For the text-containing cell, return its midpoint in [X, Y] coordinate format. 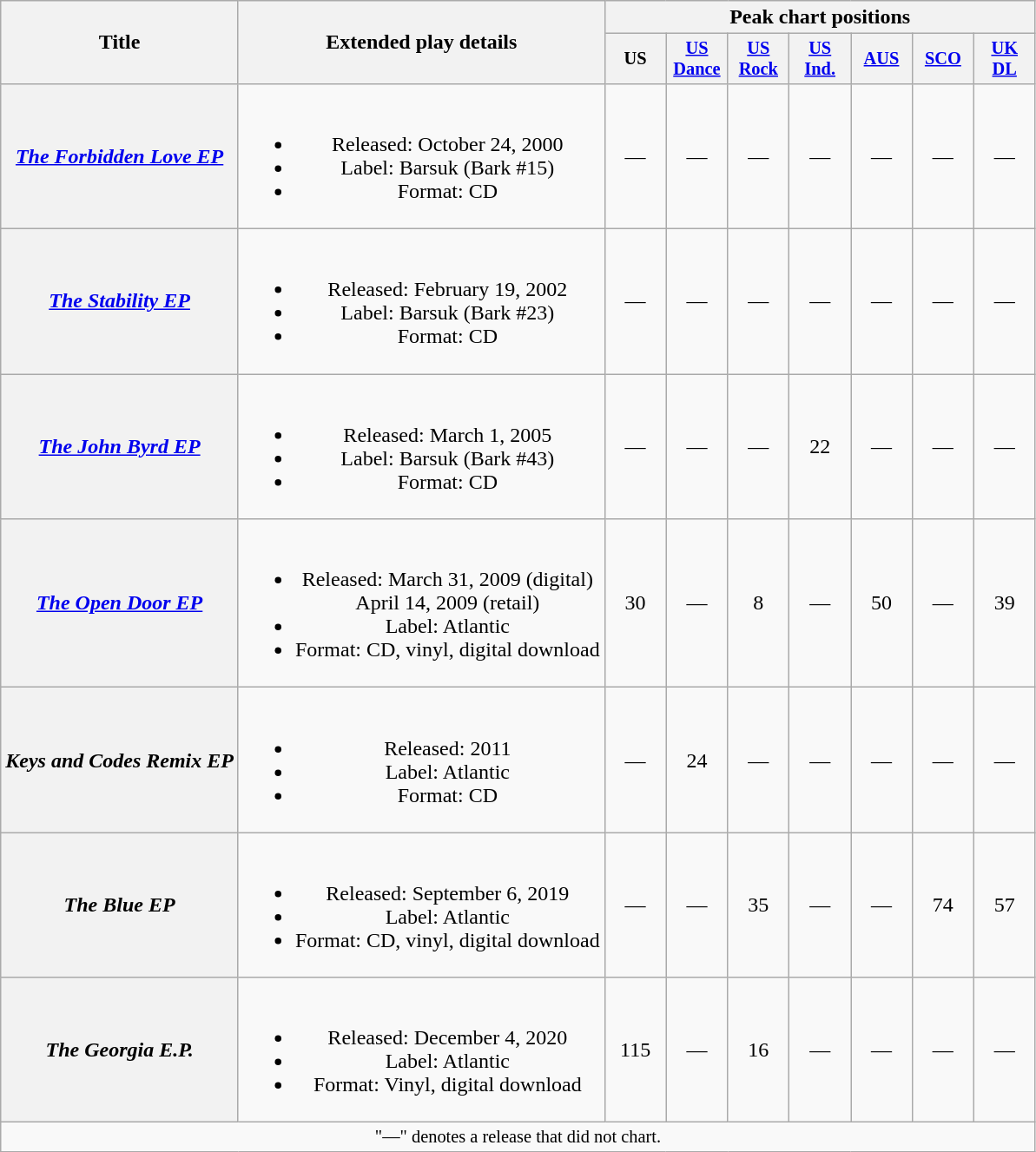
The Open Door EP [120, 603]
115 [636, 1050]
The Forbidden Love EP [120, 156]
50 [882, 603]
Keys and Codes Remix EP [120, 760]
US [636, 59]
Title [120, 43]
SCO [943, 59]
Extended play details [421, 43]
The Blue EP [120, 905]
35 [759, 905]
Released: October 24, 2000Label: Barsuk (Bark #15)Format: CD [421, 156]
57 [1004, 905]
Released: September 6, 2019Label: AtlanticFormat: CD, vinyl, digital download [421, 905]
16 [759, 1050]
30 [636, 603]
USInd. [820, 59]
39 [1004, 603]
The John Byrd EP [120, 446]
74 [943, 905]
8 [759, 603]
USRock [759, 59]
UKDL [1004, 59]
24 [696, 760]
Released: March 1, 2005Label: Barsuk (Bark #43)Format: CD [421, 446]
The Georgia E.P. [120, 1050]
Released: March 31, 2009 (digital)April 14, 2009 (retail)Label: AtlanticFormat: CD, vinyl, digital download [421, 603]
"—" denotes a release that did not chart. [518, 1137]
AUS [882, 59]
Peak chart positions [820, 17]
Released: February 19, 2002Label: Barsuk (Bark #23)Format: CD [421, 302]
Released: 2011Label: AtlanticFormat: CD [421, 760]
The Stability EP [120, 302]
22 [820, 446]
Released: December 4, 2020Label: AtlanticFormat: Vinyl, digital download [421, 1050]
USDance [696, 59]
